Scan for the cell matching the given text and deliver its (x, y) coordinate at center. 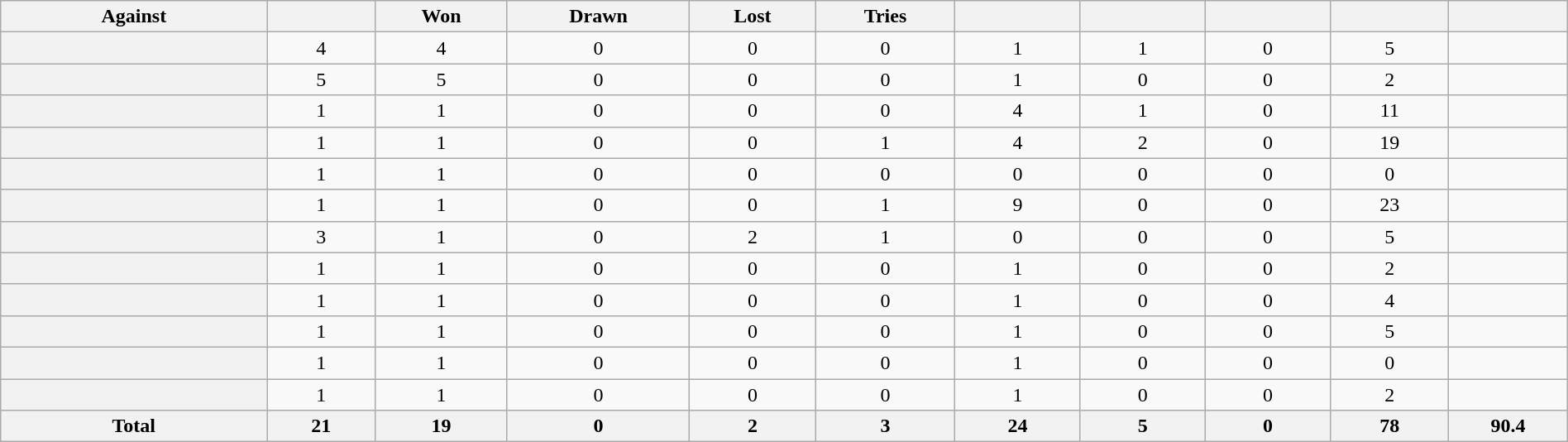
11 (1389, 111)
9 (1017, 205)
Lost (753, 17)
90.4 (1508, 426)
Tries (885, 17)
21 (321, 426)
24 (1017, 426)
78 (1389, 426)
Drawn (599, 17)
23 (1389, 205)
Total (134, 426)
Against (134, 17)
Won (442, 17)
